Return [X, Y] of the center of cell containing provided text 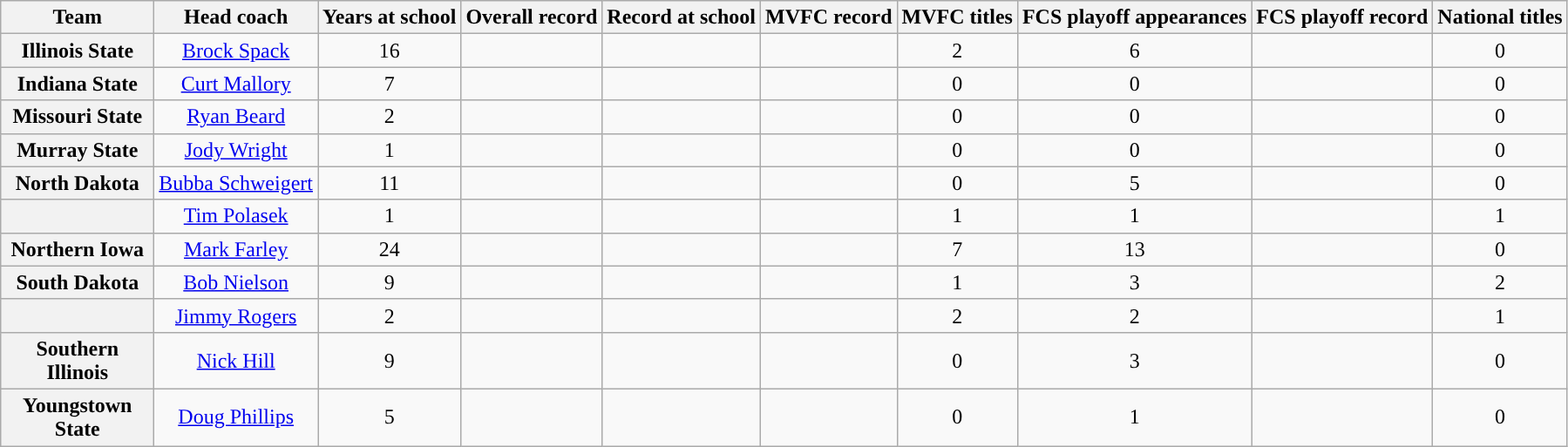
FCS playoff record [1342, 17]
North Dakota [78, 183]
16 [389, 51]
FCS playoff appearances [1134, 17]
6 [1134, 51]
11 [389, 183]
Years at school [389, 17]
Team [78, 17]
Bob Nielson [236, 282]
Southern Illinois [78, 361]
13 [1134, 249]
Youngstown State [78, 417]
Murray State [78, 150]
Missouri State [78, 117]
Tim Polasek [236, 216]
Record at school [682, 17]
MVFC record [830, 17]
24 [389, 249]
Head coach [236, 17]
Jody Wright [236, 150]
National titles [1500, 17]
Doug Phillips [236, 417]
Nick Hill [236, 361]
Illinois State [78, 51]
Jimmy Rogers [236, 315]
Ryan Beard [236, 117]
Indiana State [78, 84]
MVFC titles [957, 17]
Mark Farley [236, 249]
South Dakota [78, 282]
Curt Mallory [236, 84]
Bubba Schweigert [236, 183]
Northern Iowa [78, 249]
Overall record [532, 17]
Brock Spack [236, 51]
